Extract the (x, y) coordinate from the center of the cell holding the provided text.  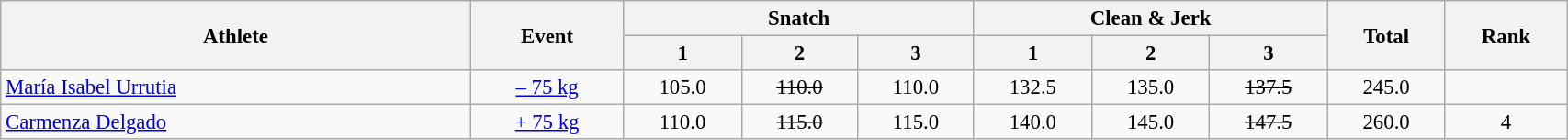
Total (1386, 35)
+ 75 kg (547, 122)
140.0 (1032, 122)
Athlete (235, 35)
María Isabel Urrutia (235, 87)
135.0 (1150, 87)
– 75 kg (547, 87)
260.0 (1386, 122)
137.5 (1269, 87)
245.0 (1386, 87)
Snatch (799, 18)
Clean & Jerk (1150, 18)
4 (1506, 122)
145.0 (1150, 122)
Carmenza Delgado (235, 122)
105.0 (682, 87)
132.5 (1032, 87)
147.5 (1269, 122)
Event (547, 35)
Rank (1506, 35)
